Determine the [x, y] coordinate at the center of the cell enclosing the given text.  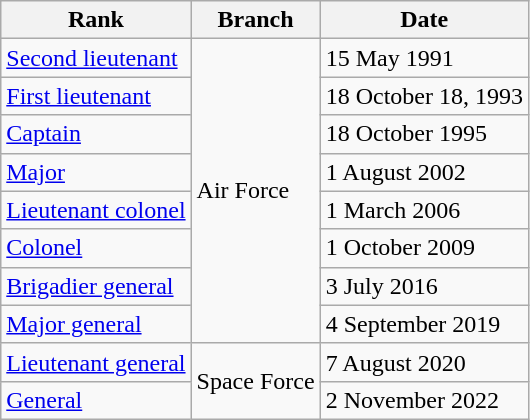
Rank [96, 20]
1 October 2009 [424, 248]
Colonel [96, 248]
18 October 1995 [424, 134]
1 August 2002 [424, 172]
Branch [256, 20]
7 August 2020 [424, 362]
Brigadier general [96, 286]
Captain [96, 134]
General [96, 400]
Space Force [256, 381]
4 September 2019 [424, 324]
Date [424, 20]
Lieutenant general [96, 362]
Major general [96, 324]
Second lieutenant [96, 58]
Air Force [256, 191]
First lieutenant [96, 96]
15 May 1991 [424, 58]
Lieutenant colonel [96, 210]
18 October 18, 1993 [424, 96]
2 November 2022 [424, 400]
1 March 2006 [424, 210]
3 July 2016 [424, 286]
Major [96, 172]
